From the cell containing the given text, extract its center point as (X, Y) coordinate. 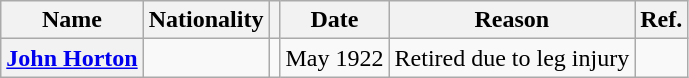
Date (334, 20)
May 1922 (334, 58)
Ref. (662, 20)
John Horton (72, 58)
Retired due to leg injury (512, 58)
Name (72, 20)
Reason (512, 20)
Nationality (206, 20)
